Pinpoint the cell where the given text exists, returning its [x, y] midpoint coordinate. 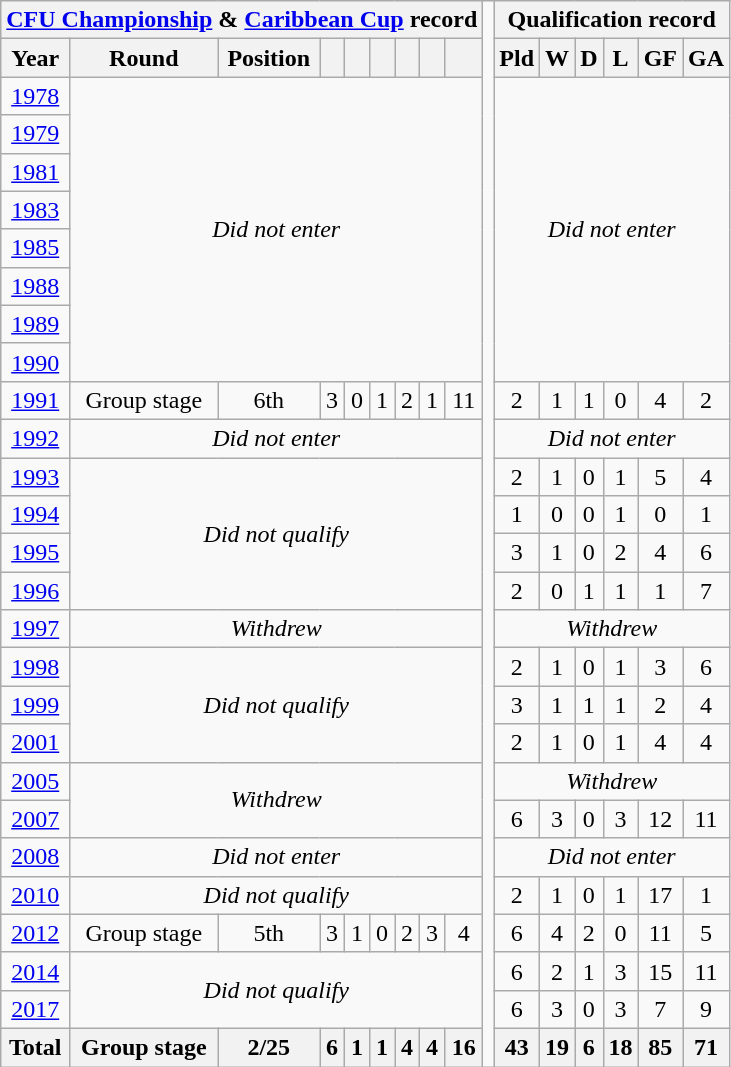
1996 [36, 591]
1983 [36, 210]
1995 [36, 553]
Pld [517, 58]
43 [517, 1047]
2012 [36, 933]
9 [706, 1009]
15 [660, 971]
2/25 [269, 1047]
CFU Championship & Caribbean Cup record [242, 20]
85 [660, 1047]
Position [269, 58]
17 [660, 895]
1978 [36, 96]
1994 [36, 515]
1992 [36, 438]
GF [660, 58]
2017 [36, 1009]
6th [269, 400]
2014 [36, 971]
1981 [36, 172]
2005 [36, 781]
1990 [36, 362]
2007 [36, 819]
2001 [36, 743]
1997 [36, 629]
71 [706, 1047]
D [589, 58]
1999 [36, 705]
Round [144, 58]
1985 [36, 248]
1989 [36, 324]
2010 [36, 895]
L [620, 58]
GA [706, 58]
1998 [36, 667]
19 [558, 1047]
1991 [36, 400]
W [558, 58]
Qualification record [612, 20]
5th [269, 933]
1979 [36, 134]
Year [36, 58]
16 [464, 1047]
1988 [36, 286]
12 [660, 819]
1993 [36, 477]
18 [620, 1047]
2008 [36, 857]
Total [36, 1047]
